Identify which cell holds the provided text, then report its (x, y) central coordinate. 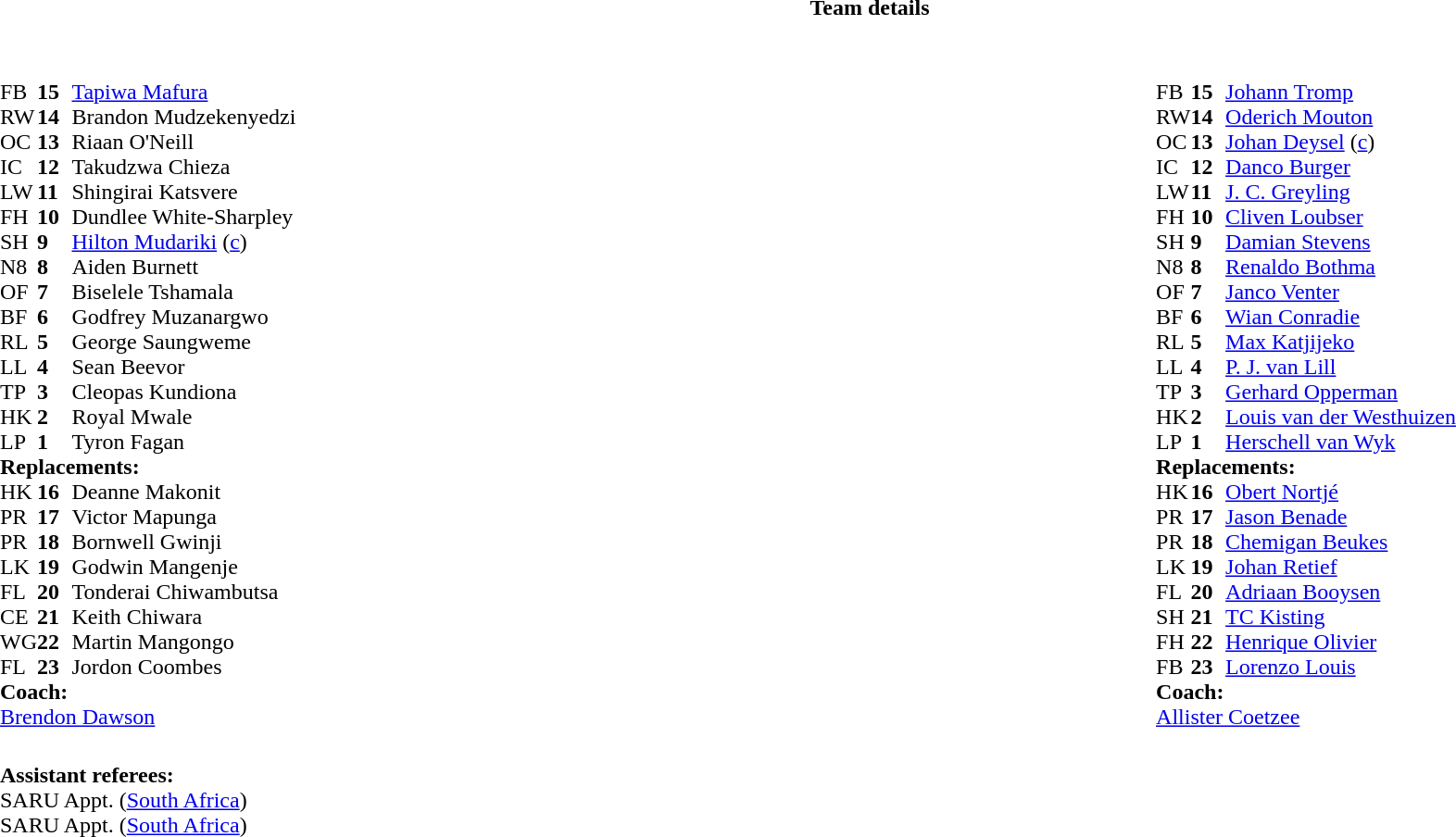
Brendon Dawson (148, 717)
Janco Venter (1341, 293)
Max Katjijeko (1341, 343)
Johann Tromp (1341, 93)
Louis van der Westhuizen (1341, 417)
Oderich Mouton (1341, 117)
Danco Burger (1341, 167)
George Saungweme (183, 343)
Takudzwa Chieza (183, 167)
Keith Chiwara (183, 617)
Biselele Tshamala (183, 293)
Renaldo Bothma (1341, 267)
Riaan O'Neill (183, 143)
Martin Mangongo (183, 643)
Henrique Olivier (1341, 643)
Jason Benade (1341, 517)
TC Kisting (1341, 617)
Allister Coetzee (1306, 717)
Godfrey Muzanargwo (183, 317)
Shingirai Katsvere (183, 193)
Damian Stevens (1341, 243)
Dundlee White-Sharpley (183, 217)
P. J. van Lill (1341, 367)
Obert Nortjé (1341, 493)
Tapiwa Mafura (183, 93)
Cleopas Kundiona (183, 393)
Jordon Coombes (183, 667)
Cliven Loubser (1341, 217)
Lorenzo Louis (1341, 667)
Tyron Fagan (183, 443)
Hilton Mudariki (c) (183, 243)
Brandon Mudzekenyedzi (183, 117)
Gerhard Opperman (1341, 393)
Adriaan Booysen (1341, 593)
Royal Mwale (183, 417)
Wian Conradie (1341, 317)
Bornwell Gwinji (183, 543)
Godwin Mangenje (183, 567)
J. C. Greyling (1341, 193)
CE (19, 617)
Aiden Burnett (183, 267)
Herschell van Wyk (1341, 443)
Deanne Makonit (183, 493)
Sean Beevor (183, 367)
Tonderai Chiwambutsa (183, 593)
WG (19, 643)
Chemigan Beukes (1341, 543)
Johan Deysel (c) (1341, 143)
Victor Mapunga (183, 517)
Johan Retief (1341, 567)
